Identify which cell holds the provided text, then report its [X, Y] central coordinate. 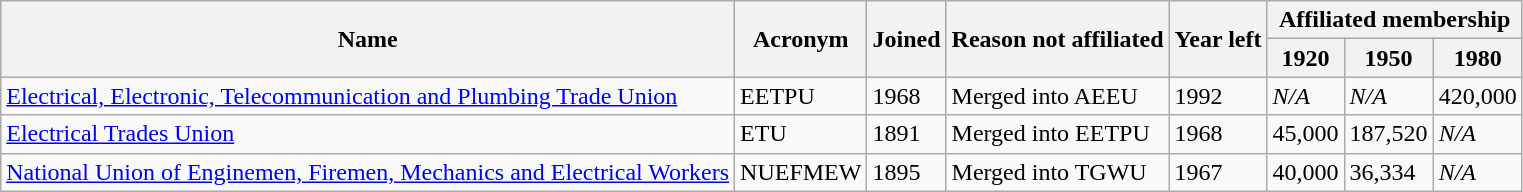
National Union of Enginemen, Firemen, Mechanics and Electrical Workers [368, 172]
1920 [1306, 58]
NUEFMEW [801, 172]
1950 [1388, 58]
ETU [801, 134]
187,520 [1388, 134]
Electrical Trades Union [368, 134]
Joined [906, 39]
40,000 [1306, 172]
36,334 [1388, 172]
Electrical, Electronic, Telecommunication and Plumbing Trade Union [368, 96]
45,000 [1306, 134]
Merged into TGWU [1058, 172]
Year left [1218, 39]
1980 [1478, 58]
1992 [1218, 96]
Affiliated membership [1394, 20]
Reason not affiliated [1058, 39]
1895 [906, 172]
420,000 [1478, 96]
EETPU [801, 96]
Merged into EETPU [1058, 134]
Merged into AEEU [1058, 96]
Name [368, 39]
1967 [1218, 172]
1891 [906, 134]
Acronym [801, 39]
